For the text-containing cell, return its midpoint in [X, Y] coordinate format. 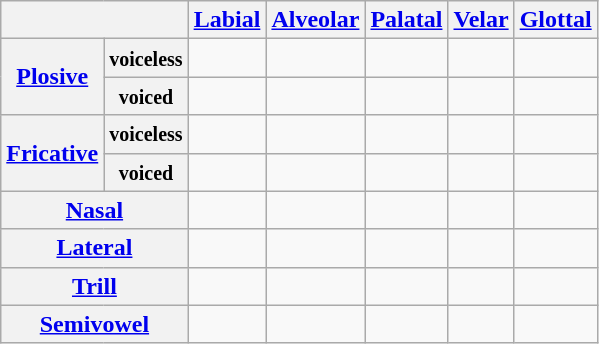
Nasal [94, 210]
Fricative [52, 153]
Semivowel [94, 324]
Glottal [556, 20]
Lateral [94, 248]
Alveolar [316, 20]
Palatal [406, 20]
Labial [227, 20]
Plosive [52, 77]
Trill [94, 286]
Velar [481, 20]
